For the text-containing cell, return its midpoint in (x, y) coordinate format. 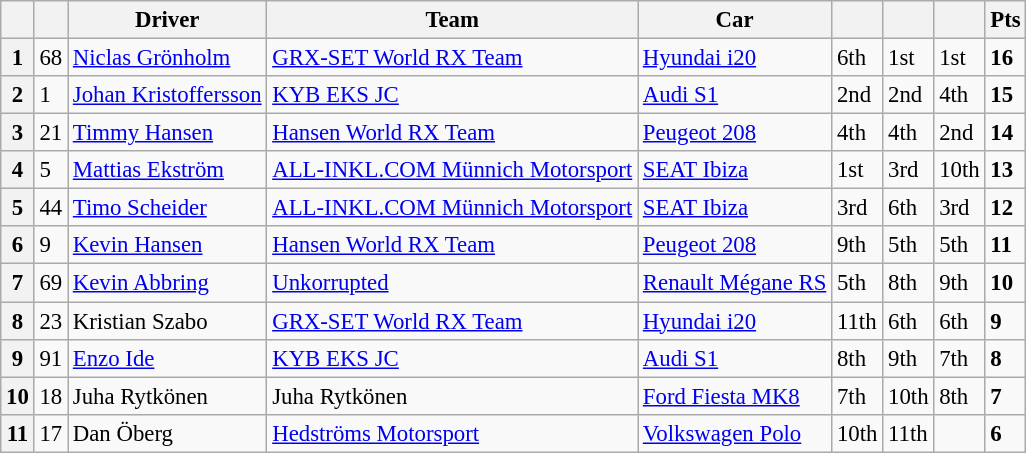
4 (18, 170)
14 (1006, 133)
12 (1006, 208)
69 (50, 283)
Timo Scheider (168, 208)
91 (50, 358)
Enzo Ide (168, 358)
Timmy Hansen (168, 133)
Ford Fiesta MK8 (735, 396)
Kevin Abbring (168, 283)
Johan Kristoffersson (168, 95)
23 (50, 321)
Driver (168, 20)
Unkorrupted (452, 283)
13 (1006, 170)
Mattias Ekström (168, 170)
Dan Öberg (168, 433)
Kevin Hansen (168, 245)
Team (452, 20)
44 (50, 208)
16 (1006, 58)
2 (18, 95)
15 (1006, 95)
3 (18, 133)
Renault Mégane RS (735, 283)
21 (50, 133)
Pts (1006, 20)
Niclas Grönholm (168, 58)
68 (50, 58)
17 (50, 433)
Kristian Szabo (168, 321)
Volkswagen Polo (735, 433)
18 (50, 396)
Hedströms Motorsport (452, 433)
Car (735, 20)
